Capture the cell that displays the provided text and extract its (x, y) central coordinate. 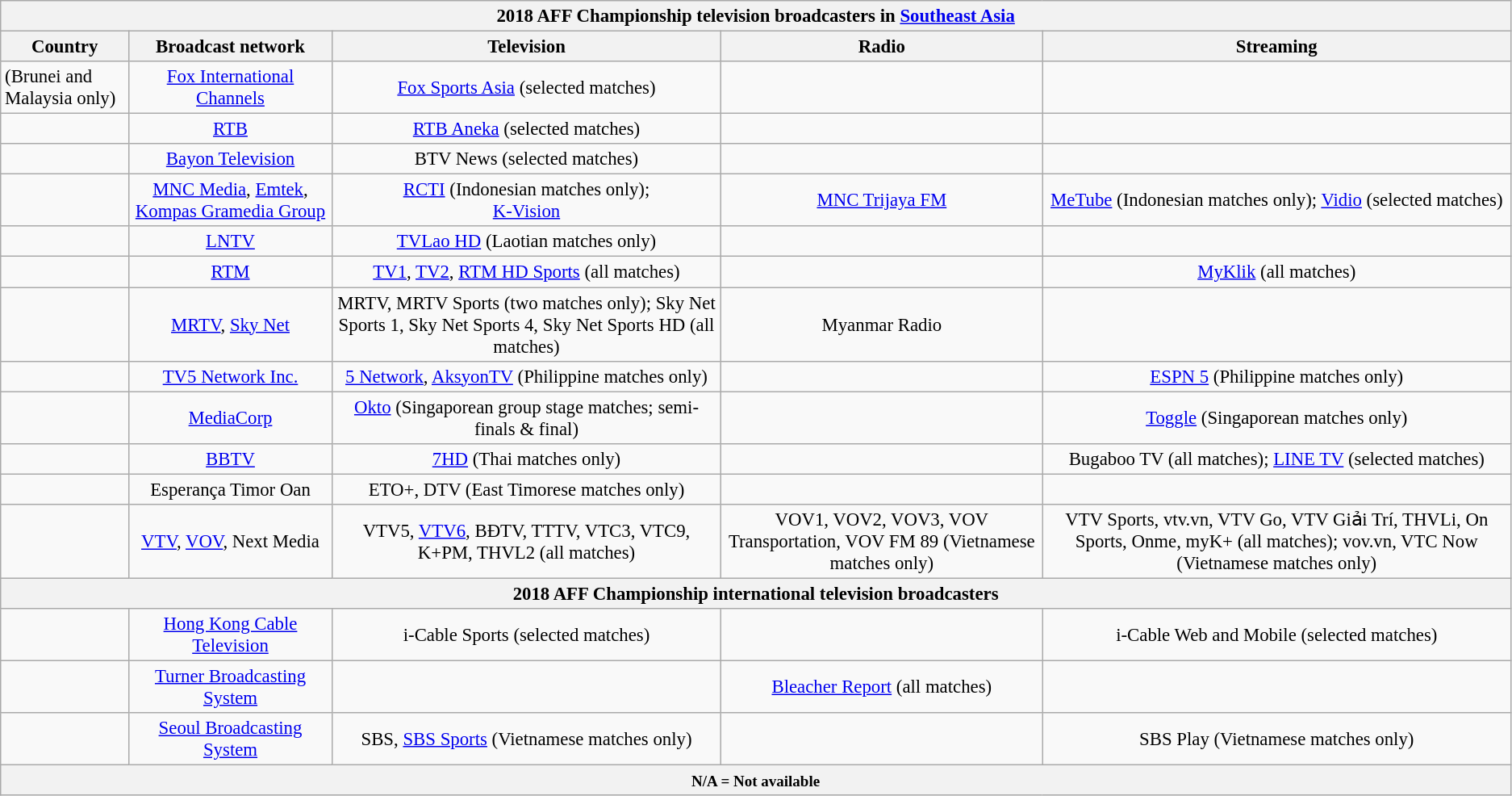
Fox International Channels (231, 87)
Bayon Television (231, 159)
ESPN 5 (Philippine matches only) (1276, 376)
RCTI (Indonesian matches only);K-Vision (526, 200)
MRTV, Sky Net (231, 325)
SBS, SBS Sports (Vietnamese matches only) (526, 739)
ETO+, DTV (East Timorese matches only) (526, 489)
LNTV (231, 241)
MRTV, MRTV Sports (two matches only); Sky Net Sports 1, Sky Net Sports 4, Sky Net Sports HD (all matches) (526, 325)
RTB (231, 129)
2018 AFF Championship international television broadcasters (756, 593)
Turner Broadcasting System (231, 686)
BBTV (231, 459)
Television (526, 47)
VTV, VOV, Next Media (231, 542)
Country (65, 47)
Okto (Singaporean group stage matches; semi-finals & final) (526, 418)
BTV News (selected matches) (526, 159)
Bleacher Report (all matches) (882, 686)
Streaming (1276, 47)
Bugaboo TV (all matches); LINE TV (selected matches) (1276, 459)
MNC Media, Emtek, Kompas Gramedia Group (231, 200)
i-Cable Sports (selected matches) (526, 635)
MNC Trijaya FM (882, 200)
TV1, TV2, RTM HD Sports (all matches) (526, 272)
N/A = Not available (756, 781)
i-Cable Web and Mobile (selected matches) (1276, 635)
Broadcast network (231, 47)
Myanmar Radio (882, 325)
VOV1, VOV2, VOV3, VOV Transportation, VOV FM 89 (Vietnamese matches only) (882, 542)
TVLao HD (Laotian matches only) (526, 241)
MediaCorp (231, 418)
Fox Sports Asia (selected matches) (526, 87)
Esperança Timor Oan (231, 489)
Toggle (Singaporean matches only) (1276, 418)
VTV Sports, vtv.vn, VTV Go, VTV Giải Trí, THVLi, On Sports, Onme, myK+ (all matches); vov.vn, VTC Now (Vietnamese matches only) (1276, 542)
VTV5, VTV6, BĐTV, TTTV, VTC3, VTC9, K+PM, THVL2 (all matches) (526, 542)
Radio (882, 47)
MyKlik (all matches) (1276, 272)
2018 AFF Championship television broadcasters in Southeast Asia (756, 16)
Seoul Broadcasting System (231, 739)
Hong Kong Cable Television (231, 635)
7HD (Thai matches only) (526, 459)
MeTube (Indonesian matches only); Vidio (selected matches) (1276, 200)
(Brunei and Malaysia only) (65, 87)
SBS Play (Vietnamese matches only) (1276, 739)
RTB Aneka (selected matches) (526, 129)
TV5 Network Inc. (231, 376)
RTM (231, 272)
5 Network, AksyonTV (Philippine matches only) (526, 376)
